For the text-containing cell, return its midpoint in [X, Y] coordinate format. 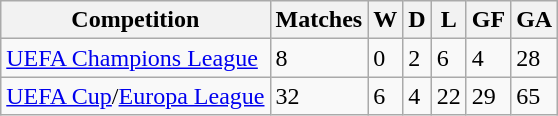
GA [534, 20]
29 [488, 96]
Matches [319, 20]
65 [534, 96]
GF [488, 20]
0 [386, 58]
32 [319, 96]
UEFA Cup/Europa League [136, 96]
2 [417, 58]
8 [319, 58]
L [448, 20]
Competition [136, 20]
UEFA Champions League [136, 58]
28 [534, 58]
D [417, 20]
W [386, 20]
22 [448, 96]
